Provide the (x, y) coordinate of the cell's center where the given text is located.  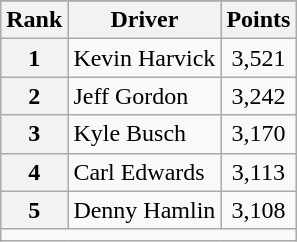
4 (34, 172)
Driver (144, 20)
Rank (34, 20)
2 (34, 96)
Points (258, 20)
Jeff Gordon (144, 96)
3,521 (258, 58)
3,113 (258, 172)
3,108 (258, 210)
Kyle Busch (144, 134)
Kevin Harvick (144, 58)
5 (34, 210)
3,170 (258, 134)
Carl Edwards (144, 172)
1 (34, 58)
3 (34, 134)
3,242 (258, 96)
Denny Hamlin (144, 210)
